Detect which cell encompasses the target text, then output its [x, y] center coordinate. 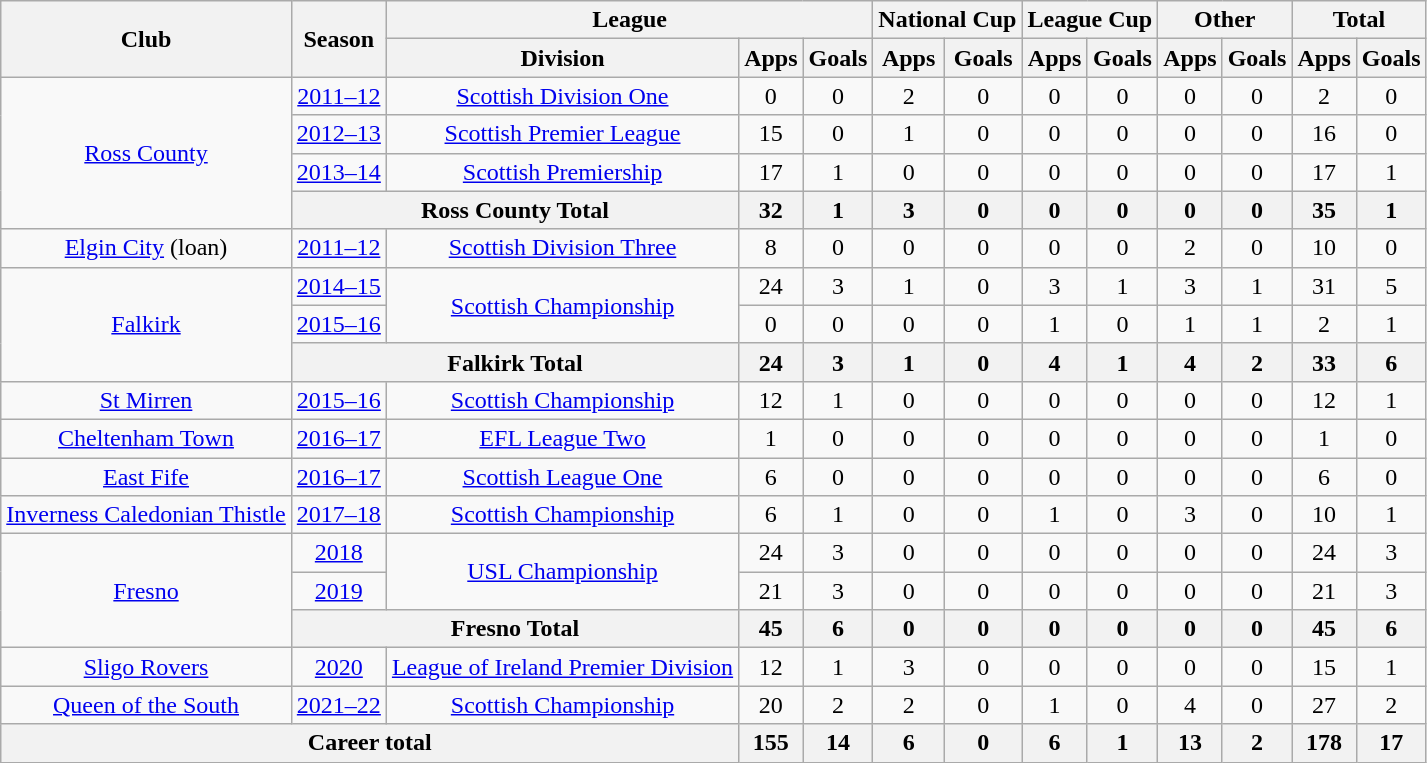
Sligo Rovers [146, 667]
Scottish Division Three [562, 248]
2012–13 [338, 134]
Club [146, 39]
2017–18 [338, 515]
USL Championship [562, 572]
Scottish Premier League [562, 134]
Ross County [146, 153]
2018 [338, 553]
League [629, 20]
2013–14 [338, 172]
155 [771, 743]
8 [771, 248]
16 [1324, 134]
Fresno Total [514, 629]
2021–22 [338, 705]
League of Ireland Premier Division [562, 667]
Other [1225, 20]
Ross County Total [514, 210]
East Fife [146, 477]
Season [338, 39]
Inverness Caledonian Thistle [146, 515]
St Mirren [146, 400]
14 [838, 743]
Scottish League One [562, 477]
Scottish Division One [562, 96]
Total [1359, 20]
20 [771, 705]
Elgin City (loan) [146, 248]
2019 [338, 591]
Cheltenham Town [146, 438]
32 [771, 210]
Falkirk Total [514, 362]
National Cup [948, 20]
5 [1391, 286]
League Cup [1090, 20]
2014–15 [338, 286]
Fresno [146, 591]
Scottish Premiership [562, 172]
Falkirk [146, 324]
178 [1324, 743]
Queen of the South [146, 705]
2020 [338, 667]
31 [1324, 286]
Career total [370, 743]
EFL League Two [562, 438]
27 [1324, 705]
35 [1324, 210]
13 [1190, 743]
Division [562, 58]
33 [1324, 362]
